Identify which cell holds the provided text, then report its (X, Y) central coordinate. 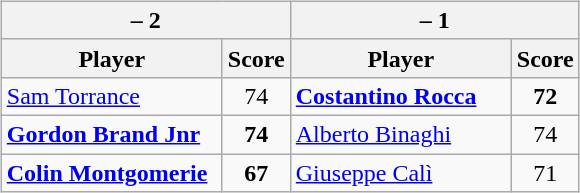
Gordon Brand Jnr (112, 134)
Costantino Rocca (400, 96)
Colin Montgomerie (112, 173)
71 (545, 173)
Sam Torrance (112, 96)
– 2 (146, 20)
Giuseppe Calì (400, 173)
– 1 (434, 20)
72 (545, 96)
67 (256, 173)
Alberto Binaghi (400, 134)
